From the cell containing the given text, extract its center point as [X, Y] coordinate. 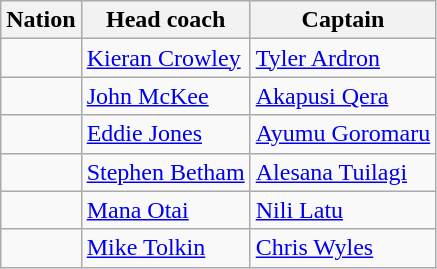
Nation [41, 20]
Ayumu Goromaru [343, 134]
Stephen Betham [166, 172]
Head coach [166, 20]
Akapusi Qera [343, 96]
Mana Otai [166, 210]
Alesana Tuilagi [343, 172]
Mike Tolkin [166, 248]
Tyler Ardron [343, 58]
Nili Latu [343, 210]
Captain [343, 20]
John McKee [166, 96]
Chris Wyles [343, 248]
Kieran Crowley [166, 58]
Eddie Jones [166, 134]
